Locate the cell with the specified text and output its (X, Y) center coordinate. 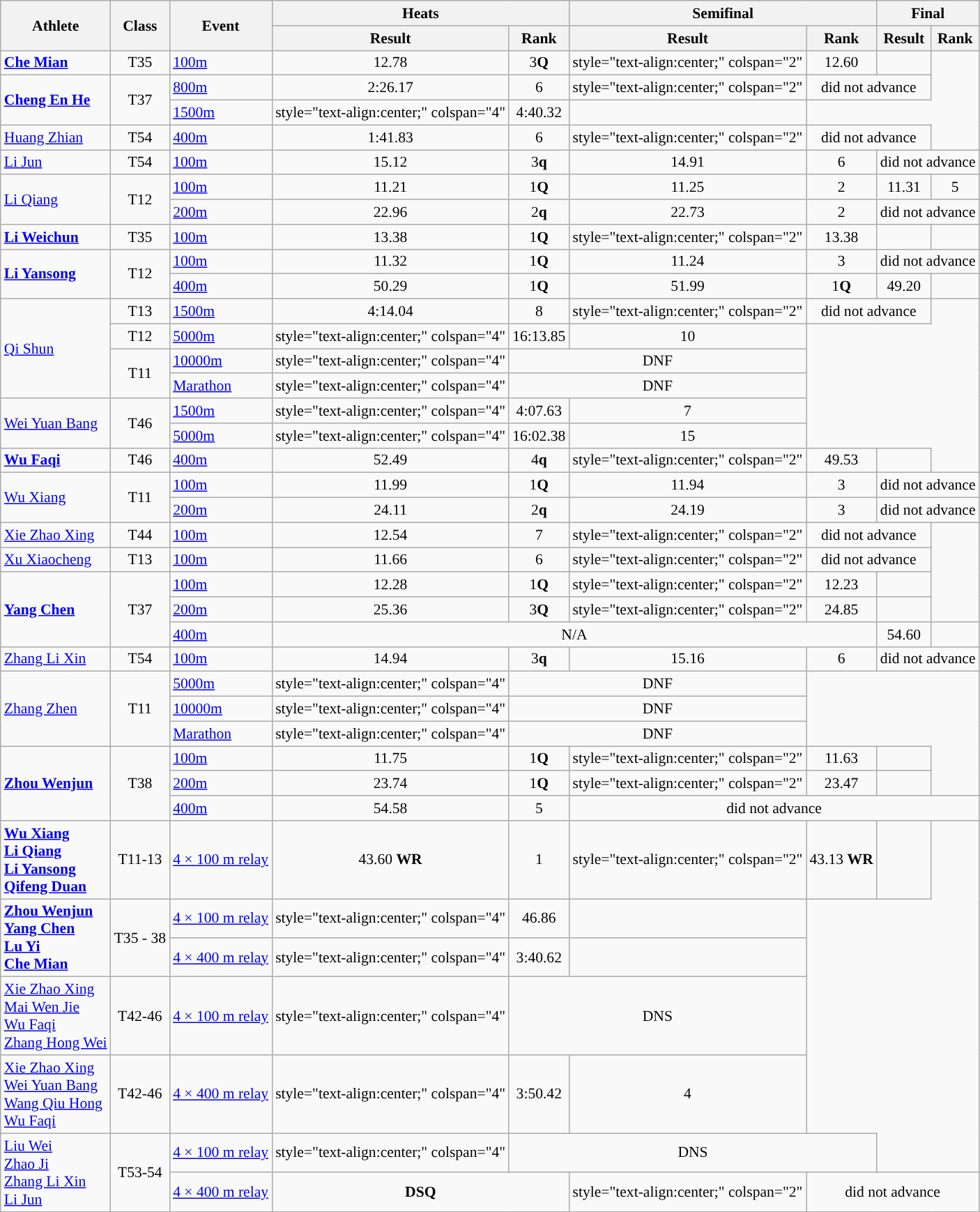
T35 - 38 (140, 938)
1 (539, 860)
10 (687, 336)
Cheng En He (56, 100)
52.49 (390, 460)
Li Qiang (56, 199)
4:07.63 (539, 411)
11.21 (390, 188)
22.96 (390, 212)
23.47 (841, 784)
Wu Xiang (56, 498)
Li Jun (56, 162)
11.31 (904, 188)
3:40.62 (539, 957)
11.94 (687, 485)
12.23 (841, 585)
16:02.38 (539, 436)
54.60 (904, 635)
14.94 (390, 659)
43.13 WR (841, 860)
Wei Yuan Bang (56, 423)
Xie Zhao Xing Wei Yuan Bang Wang Qiu Hong Wu Faqi (56, 1094)
25.36 (390, 609)
800m (220, 88)
51.99 (687, 287)
15.16 (687, 659)
4q (539, 460)
14.91 (687, 162)
23.74 (390, 784)
46.86 (539, 918)
T44 (140, 535)
4 (687, 1094)
T11-13 (140, 860)
Heats (420, 13)
24.85 (841, 609)
Liu Wei Zhao Ji Zhang Li Xin Li Jun (56, 1172)
24.11 (390, 510)
43.60 WR (390, 860)
Class (140, 25)
15.12 (390, 162)
Zhou Wenjun (56, 784)
12.60 (841, 63)
Li Yansong (56, 273)
Xie Zhao Xing (56, 535)
8 (539, 312)
Xu Xiaocheng (56, 560)
49.53 (841, 460)
Event (220, 25)
12.78 (390, 63)
N/A (574, 635)
11.99 (390, 485)
3:50.42 (539, 1094)
54.58 (390, 808)
Zhang Li Xin (56, 659)
11.25 (687, 188)
49.20 (904, 287)
Wu Xiang Li Qiang Li Yansong Qifeng Duan (56, 860)
T38 (140, 784)
Li Weichun (56, 237)
Zhou Wenjun Yang Chen Lu Yi Che Mian (56, 938)
24.19 (687, 510)
Semifinal (722, 13)
11.24 (687, 262)
Che Mian (56, 63)
Zhang Zhen (56, 709)
DSQ (420, 1192)
Xie Zhao Xing Mai Wen Jie Wu Faqi Zhang Hong Wei (56, 1016)
1:41.83 (390, 137)
Qi Shun (56, 349)
4:40.32 (539, 113)
T53-54 (140, 1172)
Yang Chen (56, 609)
11.75 (390, 759)
Wu Faqi (56, 460)
16:13.85 (539, 336)
50.29 (390, 287)
22.73 (687, 212)
15 (687, 436)
11.66 (390, 560)
Athlete (56, 25)
Final (928, 13)
12.54 (390, 535)
11.32 (390, 262)
12.28 (390, 585)
4:14.04 (390, 312)
Huang Zhian (56, 137)
11.63 (841, 759)
2:26.17 (390, 88)
